From the cell containing the given text, extract its center point as [X, Y] coordinate. 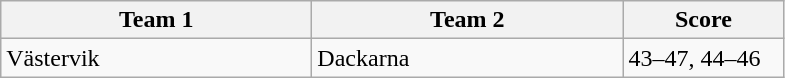
Team 1 [156, 20]
Västervik [156, 58]
Dackarna [468, 58]
Score [704, 20]
43–47, 44–46 [704, 58]
Team 2 [468, 20]
